Output the [X, Y] coordinate of the center of the cell containing the given text.  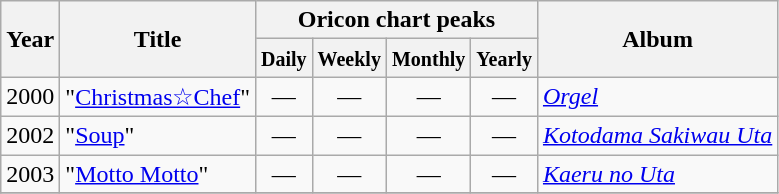
Daily [284, 58]
2003 [30, 173]
2000 [30, 97]
"Christmas☆Chef" [158, 97]
Weekly [349, 58]
Monthly [428, 58]
Oricon chart peaks [396, 20]
"Motto Motto" [158, 173]
"Soup" [158, 135]
Kotodama Sakiwau Uta [657, 135]
Orgel [657, 97]
2002 [30, 135]
Kaeru no Uta [657, 173]
Yearly [504, 58]
Year [30, 39]
Album [657, 39]
Title [158, 39]
